For the text-containing cell, return its midpoint in (X, Y) coordinate format. 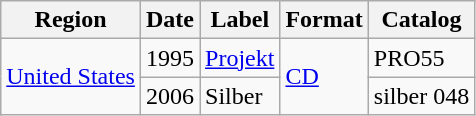
silber 048 (421, 96)
Format (324, 20)
Silber (240, 96)
United States (71, 77)
Region (71, 20)
1995 (170, 58)
Label (240, 20)
Date (170, 20)
Projekt (240, 58)
2006 (170, 96)
CD (324, 77)
Catalog (421, 20)
PRO55 (421, 58)
